Return the (X, Y) coordinate for the center point of the cell that contains the specified text.  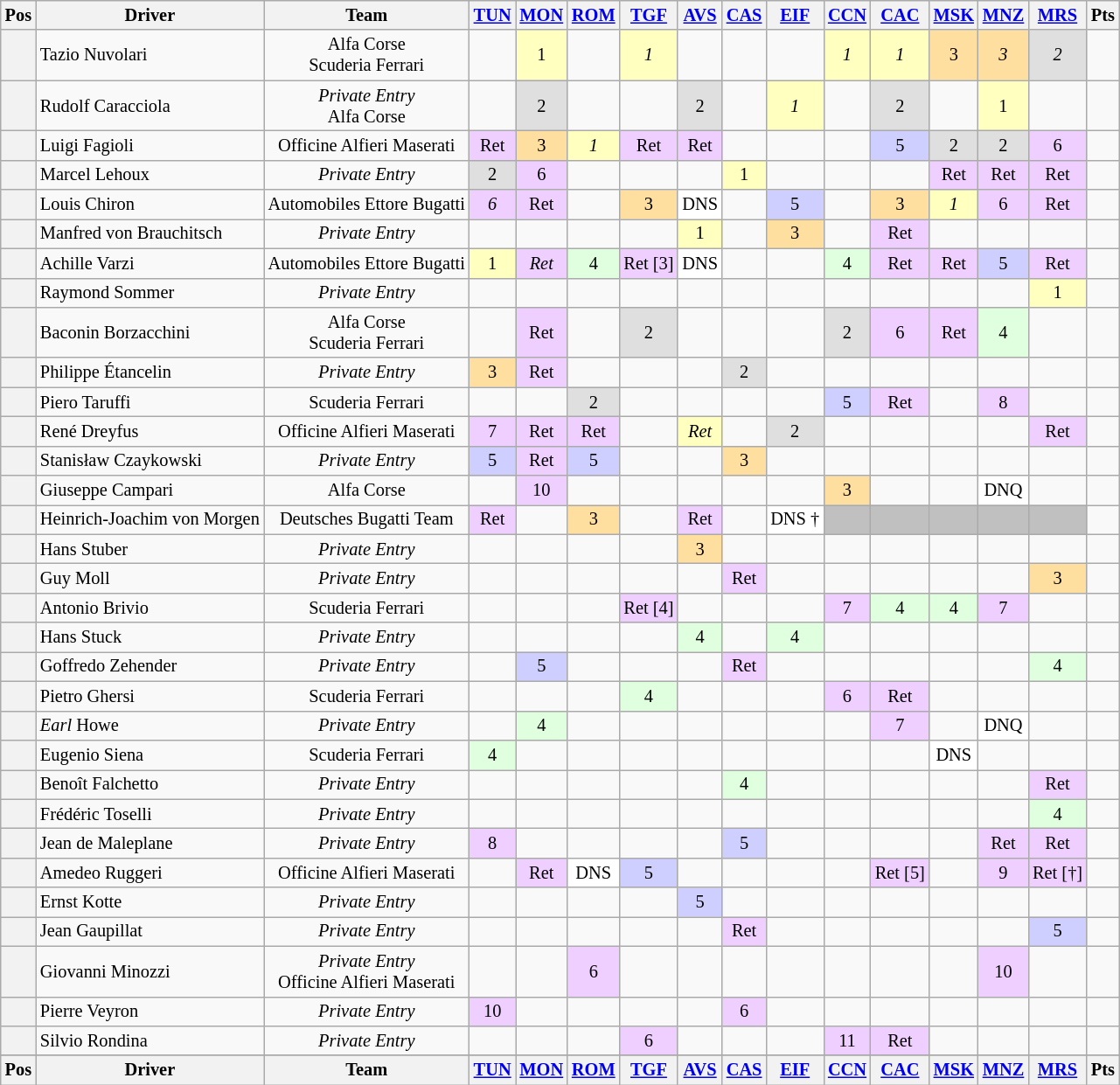
Luigi Fagioli (150, 145)
Amedeo Ruggeri (150, 873)
Marcel Lehoux (150, 175)
Rudolf Caracciola (150, 106)
Antonio Brivio (150, 608)
Frédéric Toselli (150, 814)
Stanisław Czaykowski (150, 461)
Benoît Falchetto (150, 784)
11 (847, 1040)
Jean Gaupillat (150, 931)
Louis Chiron (150, 205)
Silvio Rondina (150, 1040)
Achille Varzi (150, 263)
Goffredo Zehender (150, 666)
Piero Taruffi (150, 402)
Giuseppe Campari (150, 490)
Giovanni Minozzi (150, 971)
Alfa Corse (367, 490)
Jean de Maleplane (150, 843)
Philippe Étancelin (150, 372)
Ret [†] (1058, 873)
Ret [5] (901, 873)
Private EntryOfficine Alfieri Maserati (367, 971)
Tazio Nuvolari (150, 55)
Manfred von Brauchitsch (150, 233)
Guy Moll (150, 578)
Raymond Sommer (150, 293)
René Dreyfus (150, 431)
Hans Stuber (150, 549)
9 (1004, 873)
Ernst Kotte (150, 902)
Eugenio Siena (150, 755)
Deutsches Bugatti Team (367, 519)
Private EntryAlfa Corse (367, 106)
Ret [4] (649, 608)
Hans Stuck (150, 637)
Ret [3] (649, 263)
Baconin Borzacchini (150, 332)
Earl Howe (150, 726)
Pierre Veyron (150, 1012)
DNS † (795, 519)
Pietro Ghersi (150, 696)
Heinrich-Joachim von Morgen (150, 519)
